From the cell containing the given text, extract its center point as [x, y] coordinate. 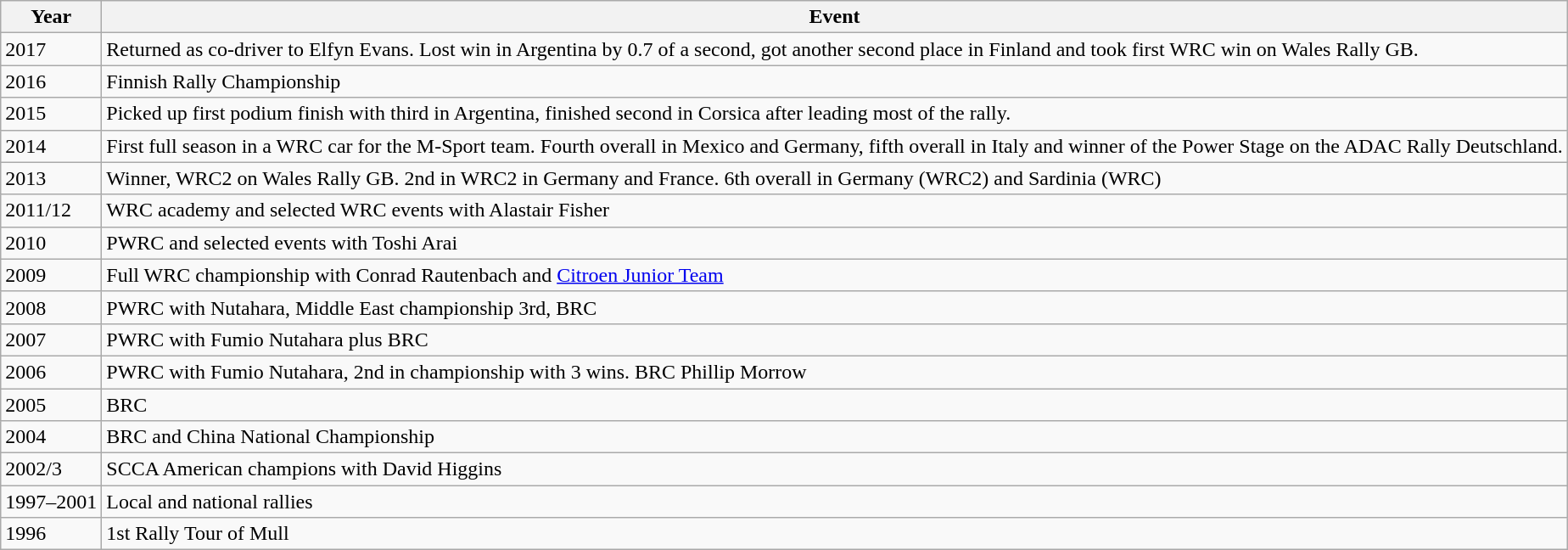
2013 [51, 178]
2011/12 [51, 210]
Picked up first podium finish with third in Argentina, finished second in Corsica after leading most of the rally. [835, 114]
PWRC with Fumio Nutahara plus BRC [835, 340]
BRC [835, 405]
2008 [51, 307]
2014 [51, 146]
BRC and China National Championship [835, 437]
2015 [51, 114]
Event [835, 17]
2007 [51, 340]
2006 [51, 372]
WRC academy and selected WRC events with Alastair Fisher [835, 210]
Year [51, 17]
2002/3 [51, 469]
2004 [51, 437]
PWRC with Fumio Nutahara, 2nd in championship with 3 wins. BRC Phillip Morrow [835, 372]
2017 [51, 49]
1996 [51, 534]
1997–2001 [51, 502]
2016 [51, 81]
Winner, WRC2 on Wales Rally GB. 2nd in WRC2 in Germany and France. 6th overall in Germany (WRC2) and Sardinia (WRC) [835, 178]
Local and national rallies [835, 502]
Finnish Rally Championship [835, 81]
2009 [51, 275]
PWRC and selected events with Toshi Arai [835, 243]
2005 [51, 405]
1st Rally Tour of Mull [835, 534]
PWRC with Nutahara, Middle East championship 3rd, BRC [835, 307]
SCCA American champions with David Higgins [835, 469]
Full WRC championship with Conrad Rautenbach and Citroen Junior Team [835, 275]
2010 [51, 243]
